Return the (X, Y) coordinate for the center point of the cell that contains the specified text.  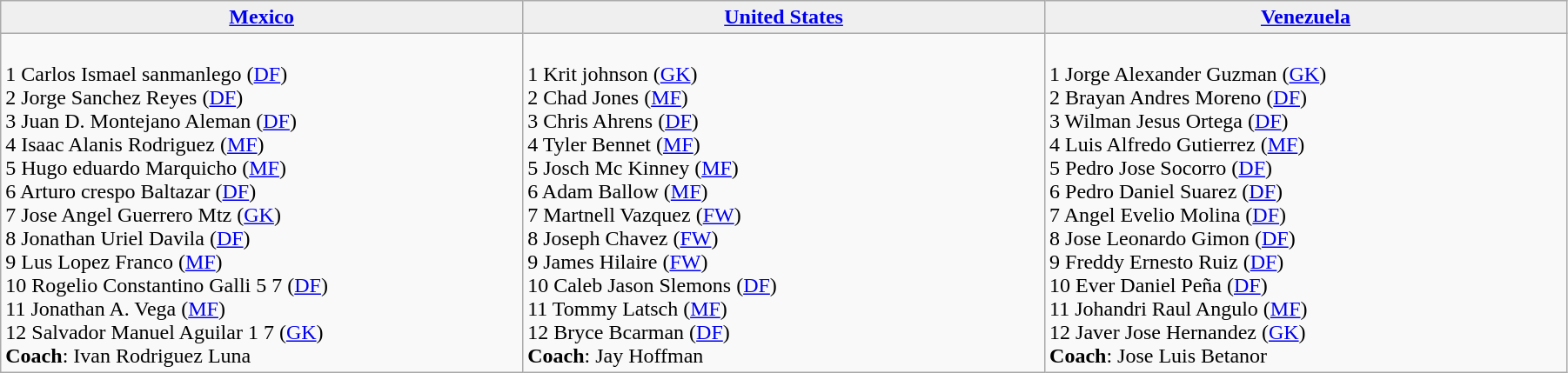
United States (784, 17)
Venezuela (1306, 17)
Mexico (262, 17)
